Extract the [X, Y] coordinate from the center of the cell holding the provided text.  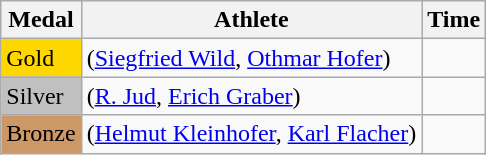
Bronze [41, 134]
Silver [41, 96]
(Helmut Kleinhofer, Karl Flacher) [252, 134]
Medal [41, 20]
Gold [41, 58]
Athlete [252, 20]
(Siegfried Wild, Othmar Hofer) [252, 58]
Time [454, 20]
(R. Jud, Erich Graber) [252, 96]
